Determine the [X, Y] coordinate at the center of the cell enclosing the given text.  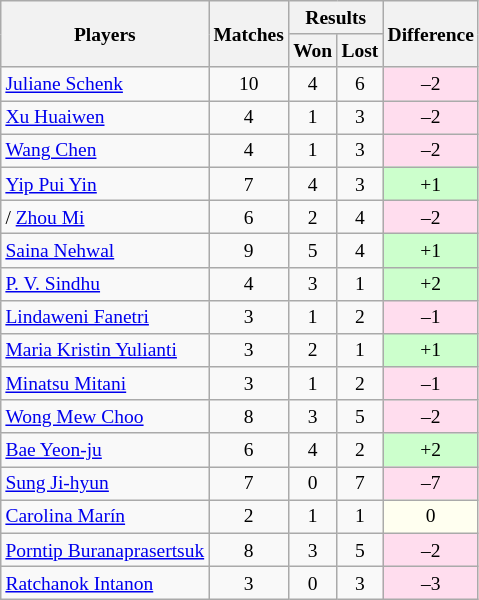
Sung Ji-hyun [105, 484]
Saina Nehwal [105, 250]
Difference [431, 34]
/ Zhou Mi [105, 216]
–7 [431, 484]
Xu Huaiwen [105, 118]
Matches [249, 34]
Ratchanok Intanon [105, 584]
Bae Yeon-ju [105, 450]
Lost [360, 50]
9 [249, 250]
Wang Chen [105, 150]
10 [249, 84]
Maria Kristin Yulianti [105, 350]
Yip Pui Yin [105, 184]
Carolina Marín [105, 516]
Juliane Schenk [105, 84]
Won [312, 50]
Lindaweni Fanetri [105, 316]
Results [335, 18]
Players [105, 34]
Minatsu Mitani [105, 384]
Porntip Buranaprasertsuk [105, 550]
Wong Mew Choo [105, 416]
P. V. Sindhu [105, 284]
–3 [431, 584]
